Identify which cell holds the provided text, then report its (x, y) central coordinate. 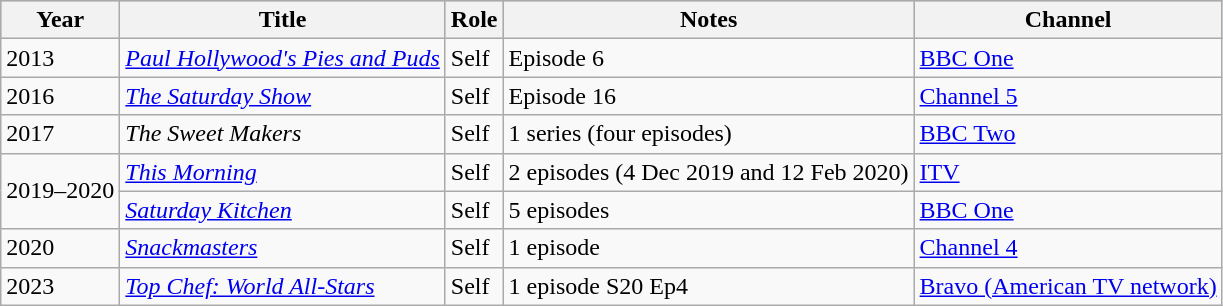
Paul Hollywood's Pies and Puds (283, 58)
2017 (60, 134)
Title (283, 20)
2019–2020 (60, 191)
2013 (60, 58)
ITV (1068, 172)
Bravo (American TV network) (1068, 286)
Saturday Kitchen (283, 210)
Notes (708, 20)
Channel 4 (1068, 248)
2 episodes (4 Dec 2019 and 12 Feb 2020) (708, 172)
2020 (60, 248)
1 series (four episodes) (708, 134)
2016 (60, 96)
Episode 6 (708, 58)
BBC Two (1068, 134)
1 episode S20 Ep4 (708, 286)
Channel (1068, 20)
Role (474, 20)
The Sweet Makers (283, 134)
2023 (60, 286)
1 episode (708, 248)
Snackmasters (283, 248)
The Saturday Show (283, 96)
Top Chef: World All-Stars (283, 286)
Channel 5 (1068, 96)
Year (60, 20)
Episode 16 (708, 96)
This Morning (283, 172)
5 episodes (708, 210)
